Pinpoint the cell where the given text exists, returning its (x, y) midpoint coordinate. 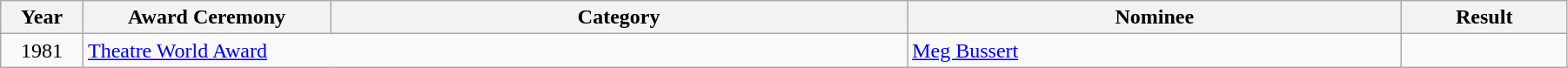
Result (1484, 17)
Year (42, 17)
Meg Bussert (1155, 51)
Nominee (1155, 17)
Award Ceremony (206, 17)
Category (620, 17)
1981 (42, 51)
Theatre World Award (494, 51)
